Determine the (X, Y) coordinate at the center of the cell enclosing the given text.  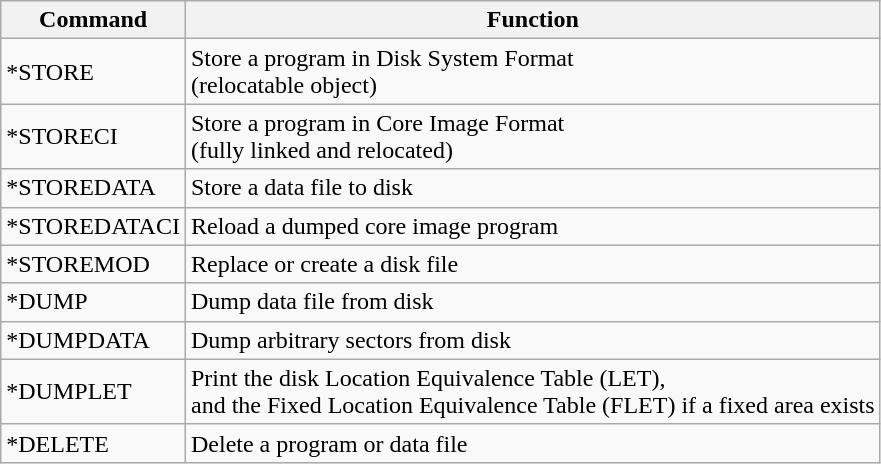
Print the disk Location Equivalence Table (LET), and the Fixed Location Equivalence Table (FLET) if a fixed area exists (532, 392)
Store a data file to disk (532, 188)
*DELETE (94, 443)
Command (94, 20)
Dump arbitrary sectors from disk (532, 340)
*DUMP (94, 302)
Function (532, 20)
Dump data file from disk (532, 302)
*STORE (94, 72)
*STOREMOD (94, 264)
*STOREDATA (94, 188)
Replace or create a disk file (532, 264)
*STOREDATACI (94, 226)
Reload a dumped core image program (532, 226)
Store a program in Disk System Format(relocatable object) (532, 72)
Store a program in Core Image Format(fully linked and relocated) (532, 136)
*DUMPLET (94, 392)
*DUMPDATA (94, 340)
*STORECI (94, 136)
Delete a program or data file (532, 443)
